Scan for the cell matching the given text and deliver its [x, y] coordinate at center. 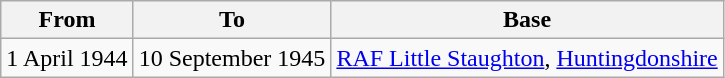
1 April 1944 [67, 58]
To [232, 20]
RAF Little Staughton, Huntingdonshire [527, 58]
From [67, 20]
Base [527, 20]
10 September 1945 [232, 58]
